Pinpoint the cell where the given text exists, returning its [X, Y] midpoint coordinate. 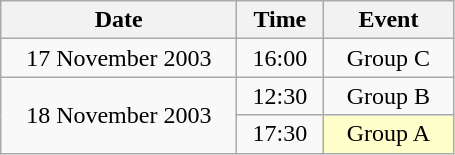
Group A [388, 134]
12:30 [280, 96]
Event [388, 20]
Time [280, 20]
17:30 [280, 134]
16:00 [280, 58]
18 November 2003 [119, 115]
Group C [388, 58]
17 November 2003 [119, 58]
Date [119, 20]
Group B [388, 96]
